For the text-containing cell, return its midpoint in (x, y) coordinate format. 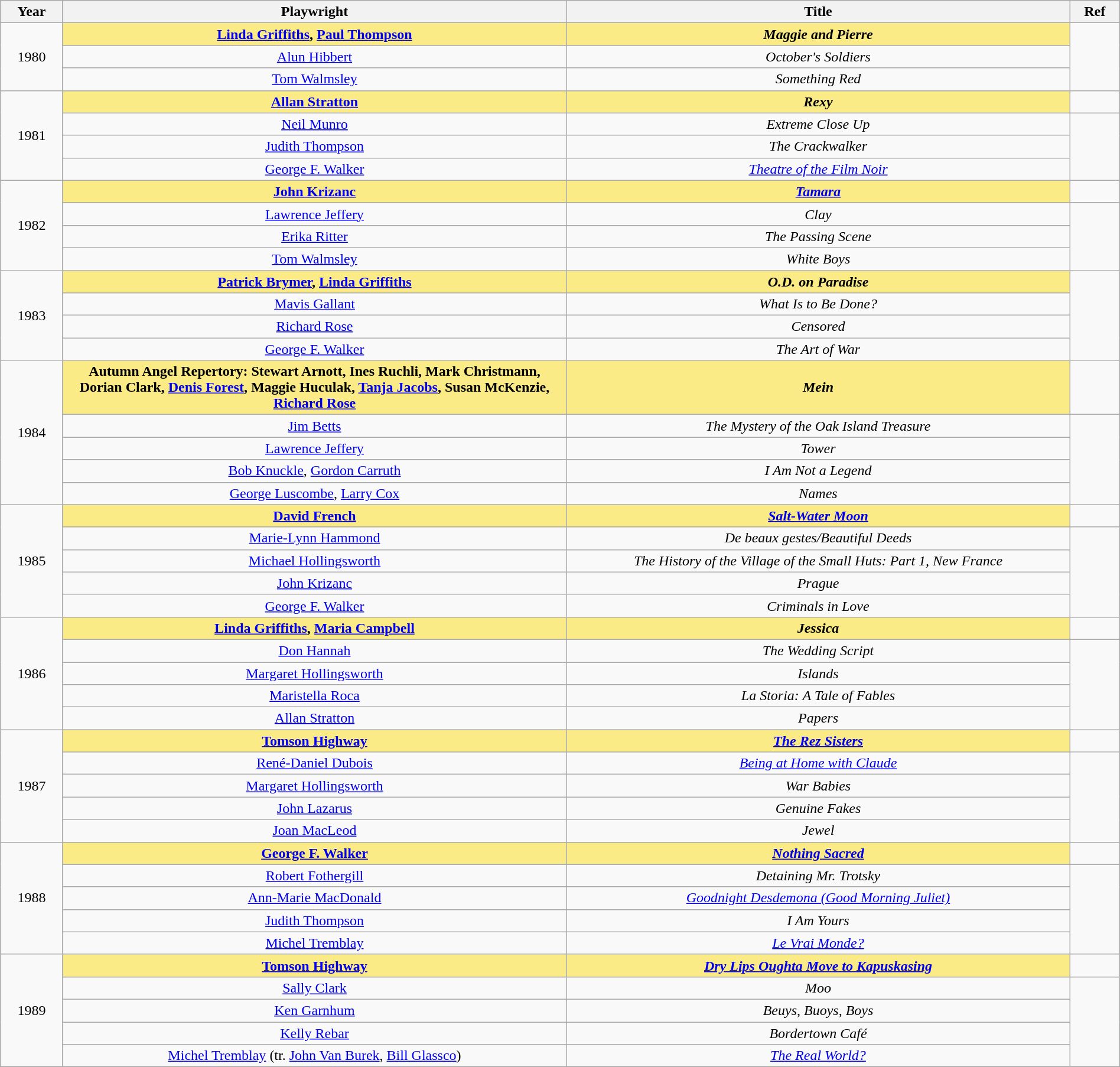
The Passing Scene (819, 236)
De beaux gestes/Beautiful Deeds (819, 538)
Bob Knuckle, Gordon Carruth (314, 471)
White Boys (819, 259)
The Rez Sisters (819, 741)
1986 (32, 673)
Papers (819, 718)
Maristella Roca (314, 696)
Maggie and Pierre (819, 34)
Michel Tremblay (tr. John Van Burek, Bill Glassco) (314, 1056)
René-Daniel Dubois (314, 763)
Censored (819, 327)
Theatre of the Film Noir (819, 169)
Criminals in Love (819, 606)
Being at Home with Claude (819, 763)
The Art of War (819, 349)
1989 (32, 1010)
Mavis Gallant (314, 304)
Erika Ritter (314, 236)
Names (819, 493)
Prague (819, 583)
1985 (32, 561)
The History of the Village of the Small Huts: Part 1, New France (819, 561)
Jessica (819, 628)
Michael Hollingsworth (314, 561)
1983 (32, 315)
I Am Not a Legend (819, 471)
Salt-Water Moon (819, 516)
George Luscombe, Larry Cox (314, 493)
Joan MacLeod (314, 831)
What Is to Be Done? (819, 304)
Linda Griffiths, Maria Campbell (314, 628)
War Babies (819, 786)
Title (819, 12)
Beuys, Buoys, Boys (819, 1010)
Don Hannah (314, 650)
The Wedding Script (819, 650)
David French (314, 516)
Rexy (819, 102)
Year (32, 12)
La Storia: A Tale of Fables (819, 696)
1982 (32, 225)
Extreme Close Up (819, 124)
Clay (819, 214)
Tamara (819, 191)
Dry Lips Oughta Move to Kapuskasing (819, 965)
Genuine Fakes (819, 808)
Goodnight Desdemona (Good Morning Juliet) (819, 898)
Tower (819, 448)
Bordertown Café (819, 1033)
Something Red (819, 79)
Ken Garnhum (314, 1010)
Ann-Marie MacDonald (314, 898)
Sally Clark (314, 988)
Alun Hibbert (314, 57)
The Mystery of the Oak Island Treasure (819, 426)
Nothing Sacred (819, 853)
1988 (32, 898)
Neil Munro (314, 124)
Mein (819, 388)
1981 (32, 135)
Michel Tremblay (314, 943)
October's Soldiers (819, 57)
I Am Yours (819, 920)
John Lazarus (314, 808)
1980 (32, 57)
1987 (32, 786)
Jewel (819, 831)
Detaining Mr. Trotsky (819, 876)
Ref (1095, 12)
Moo (819, 988)
Marie-Lynn Hammond (314, 538)
Le Vrai Monde? (819, 943)
Robert Fothergill (314, 876)
Kelly Rebar (314, 1033)
1984 (32, 432)
The Real World? (819, 1056)
Patrick Brymer, Linda Griffiths (314, 282)
O.D. on Paradise (819, 282)
Playwright (314, 12)
Islands (819, 673)
Linda Griffiths, Paul Thompson (314, 34)
Jim Betts (314, 426)
The Crackwalker (819, 147)
Richard Rose (314, 327)
